Detect which cell encompasses the target text, then output its (x, y) center coordinate. 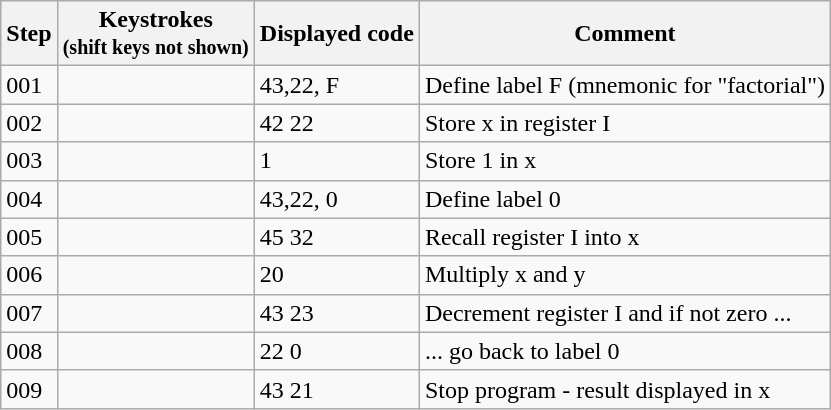
20 (336, 275)
Define label F (mnemonic for "factorial") (624, 85)
22 0 (336, 351)
43 21 (336, 389)
Decrement register I and if not zero ... (624, 313)
42 22 (336, 123)
001 (29, 85)
Multiply x and y (624, 275)
Define label 0 (624, 199)
Keystrokes(shift keys not shown) (156, 34)
Step (29, 34)
002 (29, 123)
45 32 (336, 237)
005 (29, 237)
43,22, F (336, 85)
007 (29, 313)
003 (29, 161)
004 (29, 199)
Stop program - result displayed in x (624, 389)
008 (29, 351)
Store 1 in x (624, 161)
... go back to label 0 (624, 351)
1 (336, 161)
Recall register I into x (624, 237)
Displayed code (336, 34)
43 23 (336, 313)
006 (29, 275)
Comment (624, 34)
43,22, 0 (336, 199)
Store x in register I (624, 123)
009 (29, 389)
